Determine the [X, Y] coordinate at the center of the cell enclosing the given text.  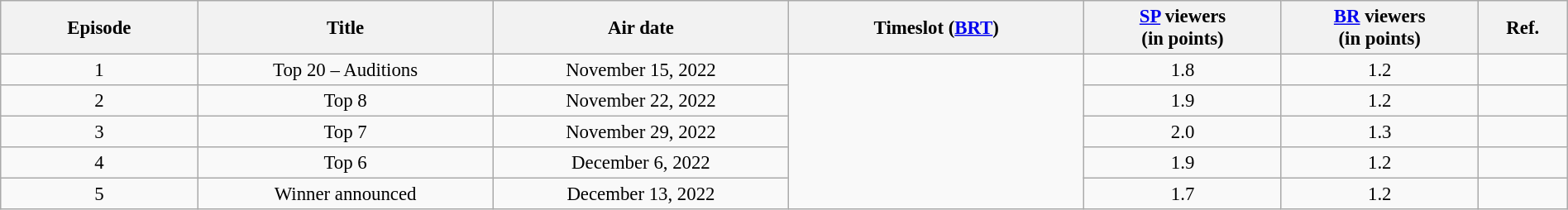
Winner announced [346, 194]
Air date [640, 28]
2.0 [1183, 132]
3 [99, 132]
Title [346, 28]
November 15, 2022 [640, 70]
Top 7 [346, 132]
1.8 [1183, 70]
2 [99, 101]
Top 8 [346, 101]
SP viewers(in points) [1183, 28]
1.7 [1183, 194]
Timeslot (BRT) [936, 28]
BR viewers(in points) [1379, 28]
November 29, 2022 [640, 132]
November 22, 2022 [640, 101]
4 [99, 163]
December 13, 2022 [640, 194]
December 6, 2022 [640, 163]
Episode [99, 28]
1 [99, 70]
5 [99, 194]
Ref. [1523, 28]
1.3 [1379, 132]
Top 6 [346, 163]
Top 20 – Auditions [346, 70]
